Scan for the cell matching the given text and deliver its [X, Y] coordinate at center. 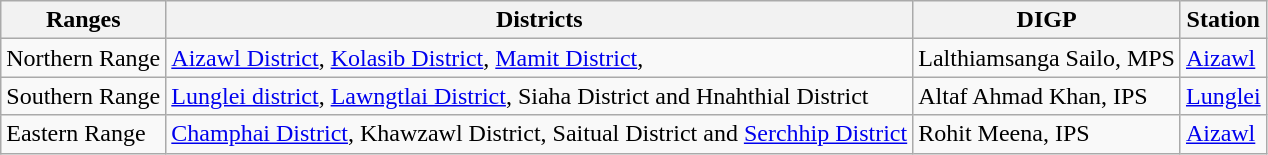
Southern Range [84, 96]
Districts [540, 20]
Altaf Ahmad Khan, IPS [1047, 96]
Aizawl District, Kolasib District, Mamit District, [540, 58]
Ranges [84, 20]
Lunglei district, Lawngtlai District, Siaha District and Hnahthial District [540, 96]
DIGP [1047, 20]
Lunglei [1223, 96]
Northern Range [84, 58]
Station [1223, 20]
Rohit Meena, IPS [1047, 134]
Champhai District, Khawzawl District, Saitual District and Serchhip District [540, 134]
Eastern Range [84, 134]
Lalthiamsanga Sailo, MPS [1047, 58]
